Find where the given text appears and provide that cell's center as [X, Y] coordinate. 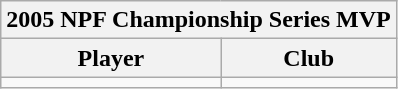
Club [308, 58]
Player [111, 58]
2005 NPF Championship Series MVP [199, 20]
